Output the (X, Y) coordinate of the center of the cell containing the given text.  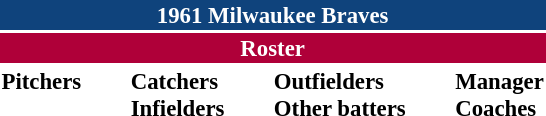
Roster (272, 48)
1961 Milwaukee Braves (272, 15)
